Determine the (x, y) coordinate at the center of the cell enclosing the given text.  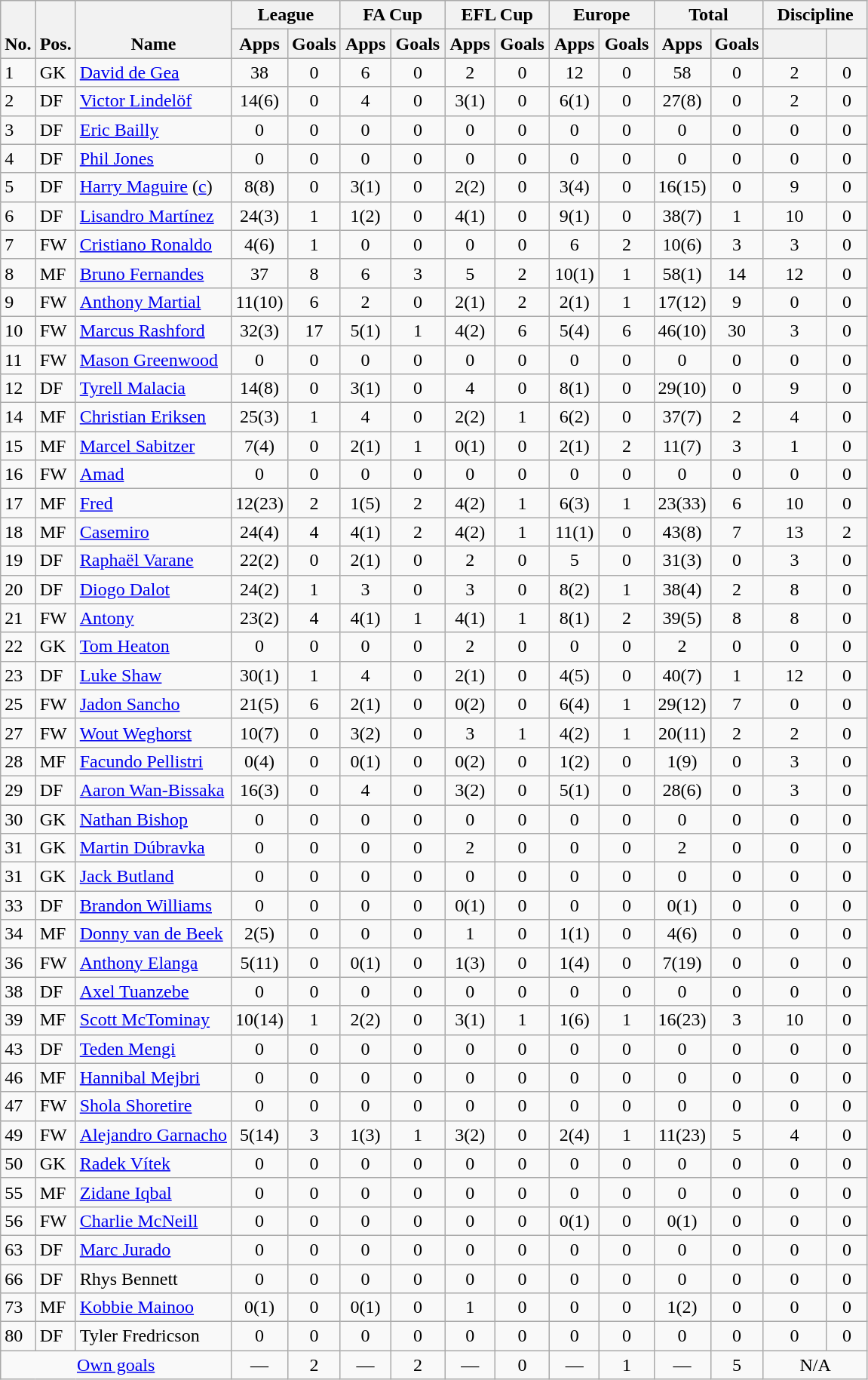
27(8) (682, 101)
Raphaël Varane (153, 561)
8(2) (575, 589)
10(7) (259, 733)
No. (18, 29)
58(1) (682, 273)
36 (18, 963)
56 (18, 1221)
4(5) (575, 675)
Nathan Bishop (153, 819)
29 (18, 790)
73 (18, 1308)
37 (259, 273)
10(14) (259, 1020)
13 (795, 532)
9(1) (575, 216)
Name (153, 29)
16(15) (682, 187)
0(4) (259, 761)
Harry Maguire (c) (153, 187)
30(1) (259, 675)
19 (18, 561)
2(5) (259, 934)
Alejandro Garnacho (153, 1135)
21(5) (259, 704)
5(11) (259, 963)
58 (682, 72)
5(4) (575, 330)
29(10) (682, 389)
Phil Jones (153, 158)
39(5) (682, 618)
14(8) (259, 389)
Anthony Elanga (153, 963)
David de Gea (153, 72)
Tom Heaton (153, 647)
25 (18, 704)
18 (18, 532)
Pos. (56, 29)
31(3) (682, 561)
32(3) (259, 330)
38(7) (682, 216)
Radek Vítek (153, 1163)
16 (18, 475)
25(3) (259, 417)
14(6) (259, 101)
Scott McTominay (153, 1020)
Total (709, 15)
22 (18, 647)
1(4) (575, 963)
Marcus Rashford (153, 330)
66 (18, 1279)
47 (18, 1106)
50 (18, 1163)
Eric Bailly (153, 130)
EFL Cup (498, 15)
3(4) (575, 187)
17(12) (682, 302)
Anthony Martial (153, 302)
Victor Lindelöf (153, 101)
33 (18, 905)
23(33) (682, 503)
Hannibal Mejbri (153, 1077)
46(10) (682, 330)
1(1) (575, 934)
11(23) (682, 1135)
24(3) (259, 216)
Teden Mengi (153, 1049)
38(4) (682, 589)
Europe (602, 15)
15 (18, 446)
Cristiano Ronaldo (153, 244)
Tyrell Malacia (153, 389)
Fred (153, 503)
6(1) (575, 101)
Diogo Dalot (153, 589)
39 (18, 1020)
Discipline (816, 15)
37(7) (682, 417)
Charlie McNeill (153, 1221)
24(4) (259, 532)
Martin Dúbravka (153, 848)
22(2) (259, 561)
8(8) (259, 187)
23(2) (259, 618)
1(5) (365, 503)
46 (18, 1077)
Marcel Sabitzer (153, 446)
5(14) (259, 1135)
Tyler Fredricson (153, 1336)
7(19) (682, 963)
Shola Shoretire (153, 1106)
12(23) (259, 503)
Zidane Iqbal (153, 1192)
20(11) (682, 733)
21 (18, 618)
N/A (816, 1365)
1(9) (682, 761)
16(23) (682, 1020)
28(6) (682, 790)
24(2) (259, 589)
10(6) (682, 244)
6(3) (575, 503)
Axel Tuanzebe (153, 991)
Own goals (116, 1365)
Lisandro Martínez (153, 216)
27 (18, 733)
43(8) (682, 532)
80 (18, 1336)
63 (18, 1249)
Antony (153, 618)
Donny van de Beek (153, 934)
Bruno Fernandes (153, 273)
Christian Eriksen (153, 417)
Wout Weghorst (153, 733)
Jack Butland (153, 877)
16(3) (259, 790)
40(7) (682, 675)
6(4) (575, 704)
49 (18, 1135)
1(6) (575, 1020)
Aaron Wan-Bissaka (153, 790)
11(1) (575, 532)
6(2) (575, 417)
Kobbie Mainoo (153, 1308)
34 (18, 934)
League (287, 15)
FA Cup (392, 15)
Rhys Bennett (153, 1279)
43 (18, 1049)
Facundo Pellistri (153, 761)
55 (18, 1192)
Mason Greenwood (153, 360)
28 (18, 761)
20 (18, 589)
Luke Shaw (153, 675)
7(4) (259, 446)
Casemiro (153, 532)
29(12) (682, 704)
Brandon Williams (153, 905)
Jadon Sancho (153, 704)
11 (18, 360)
Amad (153, 475)
2(4) (575, 1135)
11(10) (259, 302)
23 (18, 675)
10(1) (575, 273)
Marc Jurado (153, 1249)
11(7) (682, 446)
